Extract the [X, Y] coordinate from the center of the cell holding the provided text.  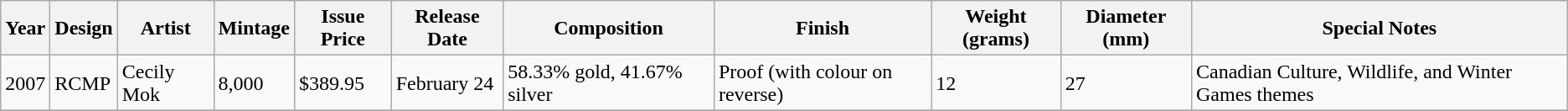
Weight (grams) [997, 29]
Special Notes [1379, 29]
Diameter (mm) [1126, 29]
Composition [609, 29]
Artist [166, 29]
Issue Price [343, 29]
8,000 [254, 82]
Year [25, 29]
$389.95 [343, 82]
27 [1126, 82]
Proof (with colour on reverse) [823, 82]
RCMP [84, 82]
Release Date [447, 29]
February 24 [447, 82]
Canadian Culture, Wildlife, and Winter Games themes [1379, 82]
Mintage [254, 29]
12 [997, 82]
58.33% gold, 41.67% silver [609, 82]
2007 [25, 82]
Cecily Mok [166, 82]
Design [84, 29]
Finish [823, 29]
